Scan for the cell matching the given text and deliver its [X, Y] coordinate at center. 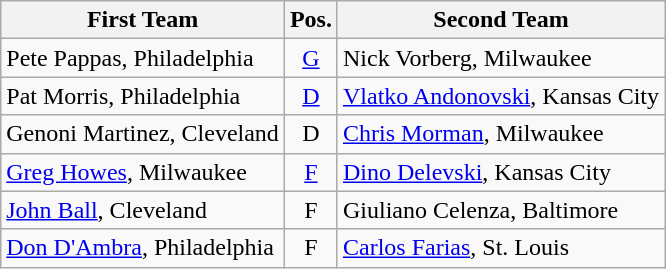
Carlos Farias, St. Louis [500, 248]
First Team [143, 20]
Don D'Ambra, Philadelphia [143, 248]
Giuliano Celenza, Baltimore [500, 210]
Pete Pappas, Philadelphia [143, 58]
Pos. [310, 20]
Greg Howes, Milwaukee [143, 172]
G [310, 58]
Vlatko Andonovski, Kansas City [500, 96]
Second Team [500, 20]
John Ball, Cleveland [143, 210]
Chris Morman, Milwaukee [500, 134]
Genoni Martinez, Cleveland [143, 134]
Pat Morris, Philadelphia [143, 96]
Nick Vorberg, Milwaukee [500, 58]
Dino Delevski, Kansas City [500, 172]
